Extract the [X, Y] coordinate from the center of the cell holding the provided text.  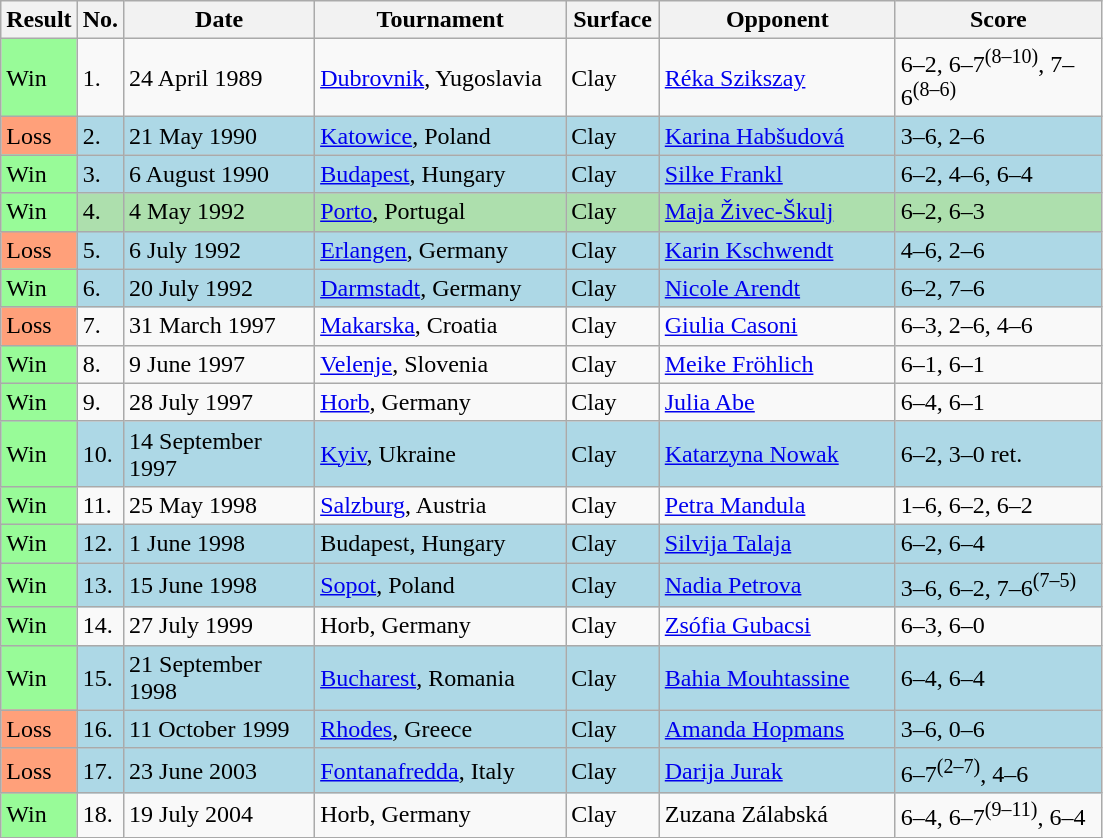
31 March 1997 [220, 326]
Silke Frankl [777, 174]
14. [100, 626]
Giulia Casoni [777, 326]
4–6, 2–6 [998, 250]
6 August 1990 [220, 174]
Zsófia Gubacsi [777, 626]
Rhodes, Greece [440, 729]
2. [100, 136]
6–1, 6–1 [998, 364]
6–2, 6–4 [998, 543]
25 May 1998 [220, 505]
23 June 2003 [220, 770]
6–3, 2–6, 4–6 [998, 326]
21 May 1990 [220, 136]
Meike Fröhlich [777, 364]
6–4, 6–1 [998, 402]
1. [100, 78]
Erlangen, Germany [440, 250]
Karin Kschwendt [777, 250]
Zuzana Zálabská [777, 816]
Petra Mandula [777, 505]
6. [100, 288]
24 April 1989 [220, 78]
Bahia Mouhtassine [777, 678]
27 July 1999 [220, 626]
Darmstadt, Germany [440, 288]
Julia Abe [777, 402]
6–3, 6–0 [998, 626]
Surface [613, 20]
6–4, 6–7(9–11), 6–4 [998, 816]
6–2, 7–6 [998, 288]
3–6, 0–6 [998, 729]
9. [100, 402]
15 June 1998 [220, 586]
Velenje, Slovenia [440, 364]
21 September 1998 [220, 678]
3–6, 2–6 [998, 136]
11. [100, 505]
No. [100, 20]
Amanda Hopmans [777, 729]
Opponent [777, 20]
16. [100, 729]
Tournament [440, 20]
6 July 1992 [220, 250]
Karina Habšudová [777, 136]
Porto, Portugal [440, 212]
Nicole Arendt [777, 288]
Salzburg, Austria [440, 505]
Makarska, Croatia [440, 326]
Bucharest, Romania [440, 678]
Réka Szikszay [777, 78]
28 July 1997 [220, 402]
6–2, 3–0 ret. [998, 454]
7. [100, 326]
Dubrovnik, Yugoslavia [440, 78]
Nadia Petrova [777, 586]
4 May 1992 [220, 212]
Fontanafredda, Italy [440, 770]
Darija Jurak [777, 770]
13. [100, 586]
Kyiv, Ukraine [440, 454]
9 June 1997 [220, 364]
3–6, 6–2, 7–6(7–5) [998, 586]
11 October 1999 [220, 729]
Katarzyna Nowak [777, 454]
17. [100, 770]
6–2, 6–7(8–10), 7–6(8–6) [998, 78]
10. [100, 454]
1–6, 6–2, 6–2 [998, 505]
6–2, 4–6, 6–4 [998, 174]
Sopot, Poland [440, 586]
Score [998, 20]
5. [100, 250]
19 July 2004 [220, 816]
14 September 1997 [220, 454]
20 July 1992 [220, 288]
Katowice, Poland [440, 136]
Result [39, 20]
Date [220, 20]
Maja Živec-Škulj [777, 212]
8. [100, 364]
6–4, 6–4 [998, 678]
15. [100, 678]
12. [100, 543]
Silvija Talaja [777, 543]
4. [100, 212]
1 June 1998 [220, 543]
18. [100, 816]
6–2, 6–3 [998, 212]
3. [100, 174]
6–7(2–7), 4–6 [998, 770]
